Provide the [X, Y] coordinate of the cell's center where the given text is located.  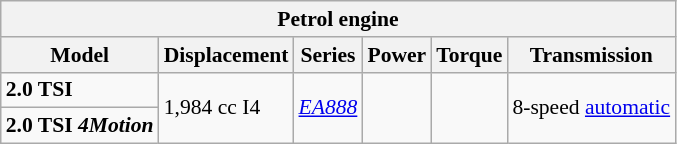
Displacement [226, 55]
Torque [469, 55]
Power [396, 55]
1,984 cc I4 [226, 108]
Petrol engine [338, 19]
2.0 TSI 4Motion [80, 126]
Model [80, 55]
8-speed automatic [591, 108]
EA888 [328, 108]
Series [328, 55]
Transmission [591, 55]
2.0 TSI [80, 90]
